Return [X, Y] of the center of cell containing provided text 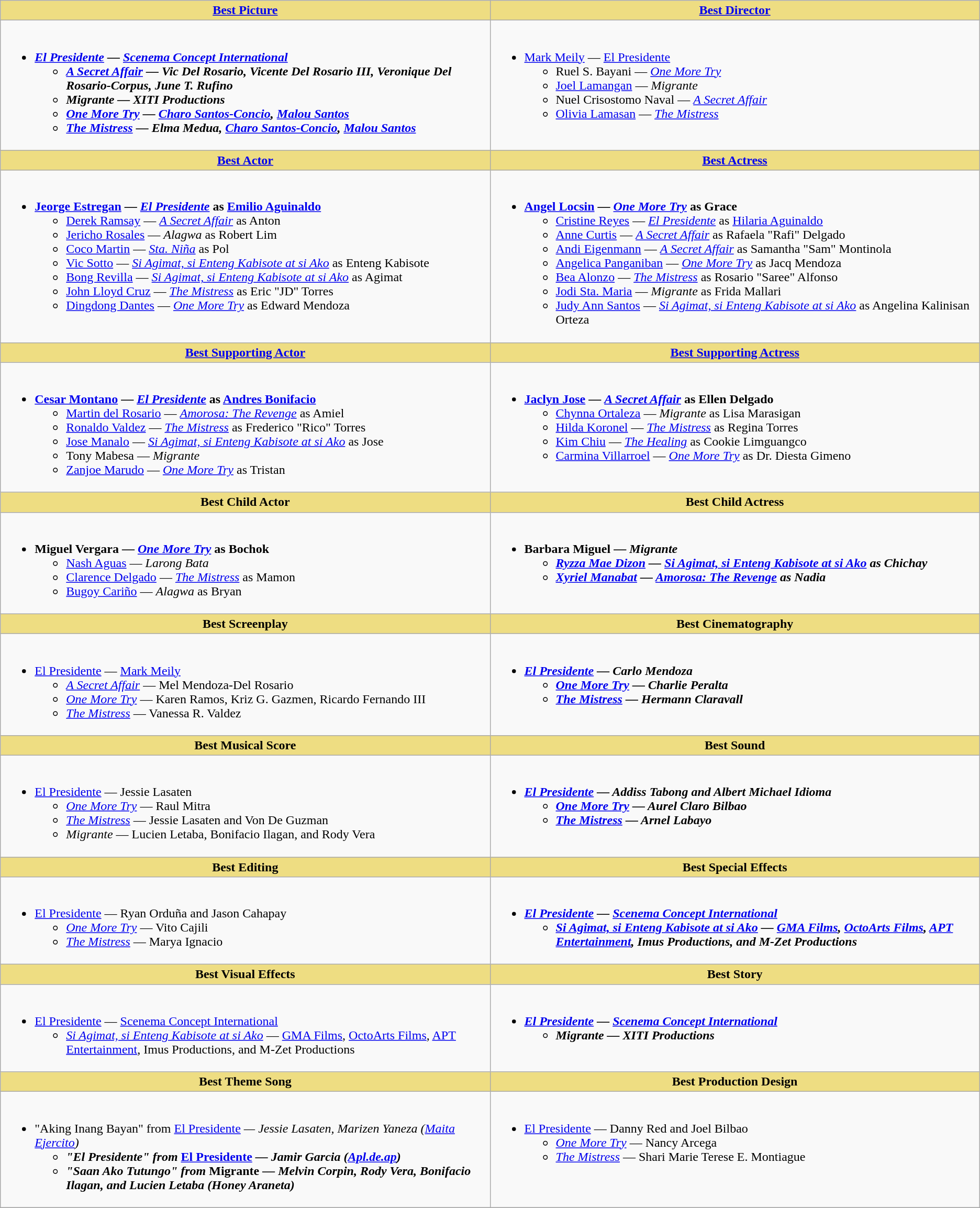
Best Child Actress [735, 502]
El Presidente — Danny Red and Joel BilbaoOne More Try — Nancy ArcegaThe Mistress — Shari Marie Terese E. Montiague [735, 1150]
Mark Meily — El PresidenteRuel S. Bayani — One More TryJoel Lamangan — MigranteNuel Crisostomo Naval — A Secret AffairOlivia Lamasan — The Mistress [735, 85]
El Presidente — Ryan Orduña and Jason CahapayOne More Try — Vito CajiliThe Mistress — Marya Ignacio [245, 921]
Best Production Design [735, 1082]
Best Screenplay [245, 624]
Best Special Effects [735, 867]
Best Theme Song [245, 1082]
Best Story [735, 974]
Best Actor [245, 160]
Best Musical Score [245, 745]
Best Visual Effects [245, 974]
El Presidente — Scenema Concept InternationalMigrante — XITI Productions [735, 1028]
Best Supporting Actor [245, 352]
Best Picture [245, 10]
Best Child Actor [245, 502]
El Presidente — Carlo MendozaOne More Try — Charlie PeraltaThe Mistress — Hermann Claravall [735, 684]
Best Supporting Actress [735, 352]
El Presidente — Addiss Tabong and Albert Michael IdiomaOne More Try — Aurel Claro BilbaoThe Mistress — Arnel Labayo [735, 806]
Miguel Vergara — One More Try as BochokNash Aguas — Larong BataClarence Delgado — The Mistress as MamonBugoy Cariño — Alagwa as Bryan [245, 563]
Best Sound [735, 745]
Best Editing [245, 867]
Best Cinematography [735, 624]
Best Director [735, 10]
Best Actress [735, 160]
Barbara Miguel — MigranteRyzza Mae Dizon — Si Agimat, si Enteng Kabisote at si Ako as ChichayXyriel Manabat — Amorosa: The Revenge as Nadia [735, 563]
